Search for the cell housing the specified text and yield its (x, y) center coordinate. 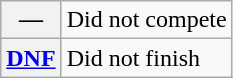
Did not compete (146, 20)
Did not finish (146, 58)
DNF (31, 58)
— (31, 20)
